Return [x, y] of the center of cell containing provided text 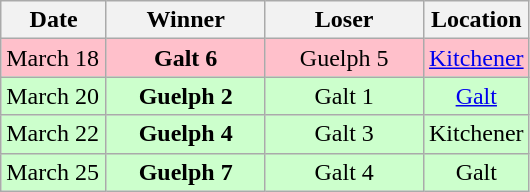
Date [54, 20]
March 22 [54, 134]
Guelph 5 [344, 58]
Location [476, 20]
Guelph 7 [186, 172]
March 25 [54, 172]
Guelph 2 [186, 96]
March 20 [54, 96]
Galt 4 [344, 172]
Galt 3 [344, 134]
Galt 6 [186, 58]
Guelph 4 [186, 134]
Winner [186, 20]
Galt 1 [344, 96]
March 18 [54, 58]
Loser [344, 20]
